From the cell containing the given text, extract its center point as [X, Y] coordinate. 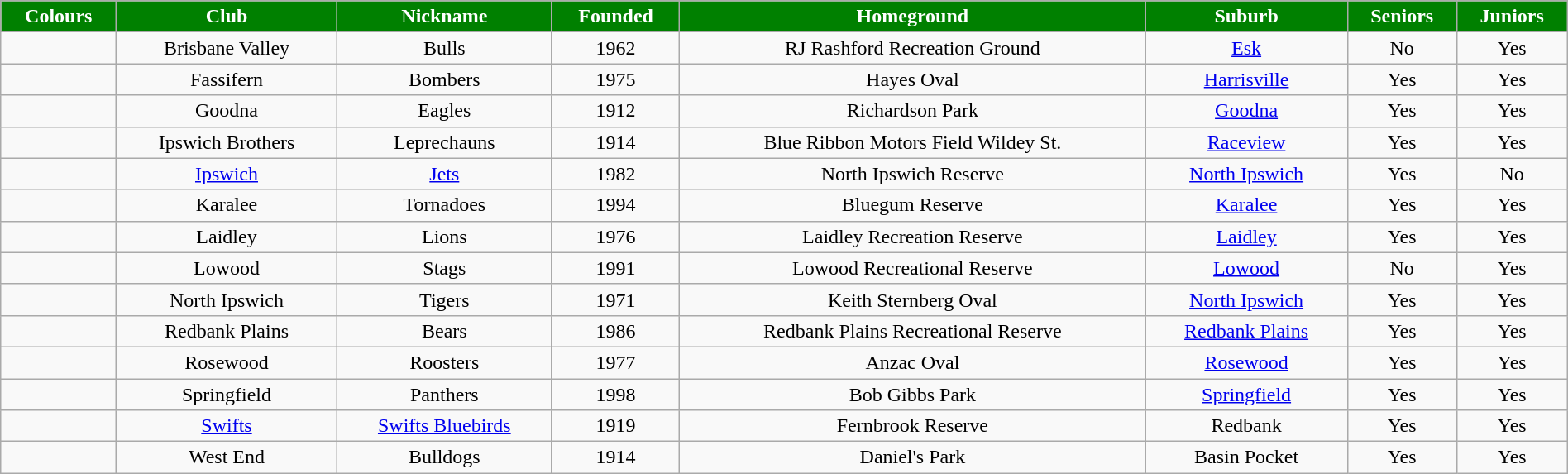
Basin Pocket [1246, 457]
Swifts Bluebirds [444, 426]
Bears [444, 331]
1994 [615, 205]
Stags [444, 268]
Bulldogs [444, 457]
Colours [59, 17]
Anzac Oval [913, 362]
Bluegum Reserve [913, 205]
Redbank [1246, 426]
Suburb [1246, 17]
Juniors [1512, 17]
Founded [615, 17]
1912 [615, 111]
Esk [1246, 48]
1975 [615, 79]
Homeground [913, 17]
Lions [444, 237]
Redbank Plains Recreational Reserve [913, 331]
Tornadoes [444, 205]
North Ipswich Reserve [913, 174]
West End [227, 457]
1991 [615, 268]
Roosters [444, 362]
Hayes Oval [913, 79]
Ipswich Brothers [227, 142]
Jets [444, 174]
Bombers [444, 79]
Fernbrook Reserve [913, 426]
Laidley Recreation Reserve [913, 237]
Daniel's Park [913, 457]
Tigers [444, 299]
Ipswich [227, 174]
Bob Gibbs Park [913, 395]
Swifts [227, 426]
Club [227, 17]
Nickname [444, 17]
RJ Rashford Recreation Ground [913, 48]
Fassifern [227, 79]
1982 [615, 174]
Richardson Park [913, 111]
1962 [615, 48]
1986 [615, 331]
Brisbane Valley [227, 48]
Panthers [444, 395]
Lowood Recreational Reserve [913, 268]
Blue Ribbon Motors Field Wildey St. [913, 142]
1998 [615, 395]
1971 [615, 299]
Seniors [1402, 17]
Raceview [1246, 142]
Harrisville [1246, 79]
1976 [615, 237]
Bulls [444, 48]
1919 [615, 426]
1977 [615, 362]
Keith Sternberg Oval [913, 299]
Leprechauns [444, 142]
Eagles [444, 111]
